Detect which cell encompasses the target text, then output its (X, Y) center coordinate. 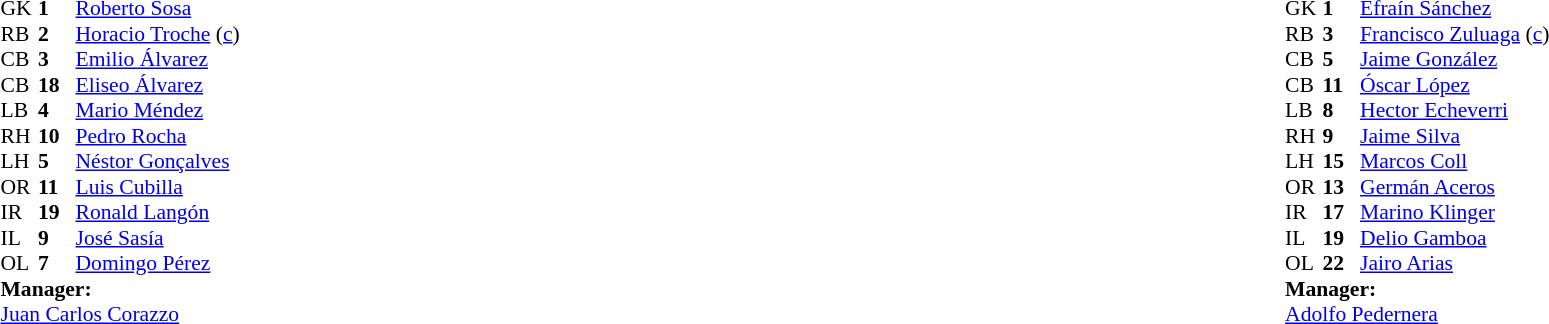
Luis Cubilla (158, 187)
8 (1342, 111)
Horacio Troche (c) (158, 34)
Jaime González (1454, 59)
Ronald Langón (158, 213)
Óscar López (1454, 85)
15 (1342, 161)
22 (1342, 263)
José Sasía (158, 238)
2 (57, 34)
Mario Méndez (158, 111)
Pedro Rocha (158, 136)
Germán Aceros (1454, 187)
Eliseo Álvarez (158, 85)
Jairo Arias (1454, 263)
17 (1342, 213)
Jaime Silva (1454, 136)
18 (57, 85)
13 (1342, 187)
Delio Gamboa (1454, 238)
Emilio Álvarez (158, 59)
Hector Echeverri (1454, 111)
Marino Klinger (1454, 213)
10 (57, 136)
Néstor Gonçalves (158, 161)
Domingo Pérez (158, 263)
4 (57, 111)
7 (57, 263)
Francisco Zuluaga (c) (1454, 34)
Marcos Coll (1454, 161)
